Provide the (x, y) coordinate of the cell's center where the given text is located.  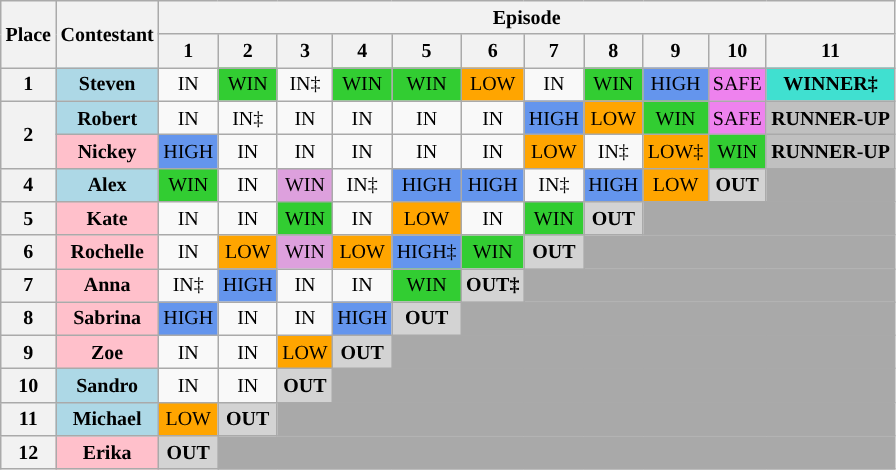
Contestant (108, 34)
Rochelle (108, 252)
3 (304, 52)
Place (28, 34)
Anna (108, 286)
Sabrina (108, 318)
Alex (108, 184)
Erika (108, 452)
Zoe (108, 352)
Kate (108, 218)
WINNER‡ (830, 84)
LOW‡ (676, 152)
OUT‡ (492, 286)
Steven (108, 84)
Episode (527, 18)
Michael (108, 420)
Sandro (108, 386)
Robert (108, 118)
Nickey (108, 152)
12 (28, 452)
HIGH‡ (426, 252)
